Locate the cell with the specified text and output its [X, Y] center coordinate. 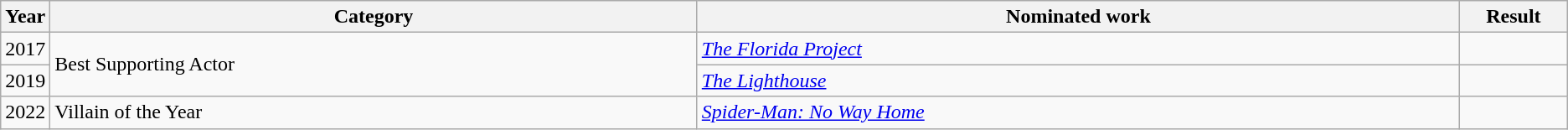
Best Supporting Actor [374, 65]
Category [374, 17]
Year [25, 17]
The Lighthouse [1078, 81]
2019 [25, 81]
Villain of the Year [374, 112]
2022 [25, 112]
Nominated work [1078, 17]
Spider-Man: No Way Home [1078, 112]
The Florida Project [1078, 49]
Result [1514, 17]
2017 [25, 49]
